Find where the given text appears and provide that cell's center as [X, Y] coordinate. 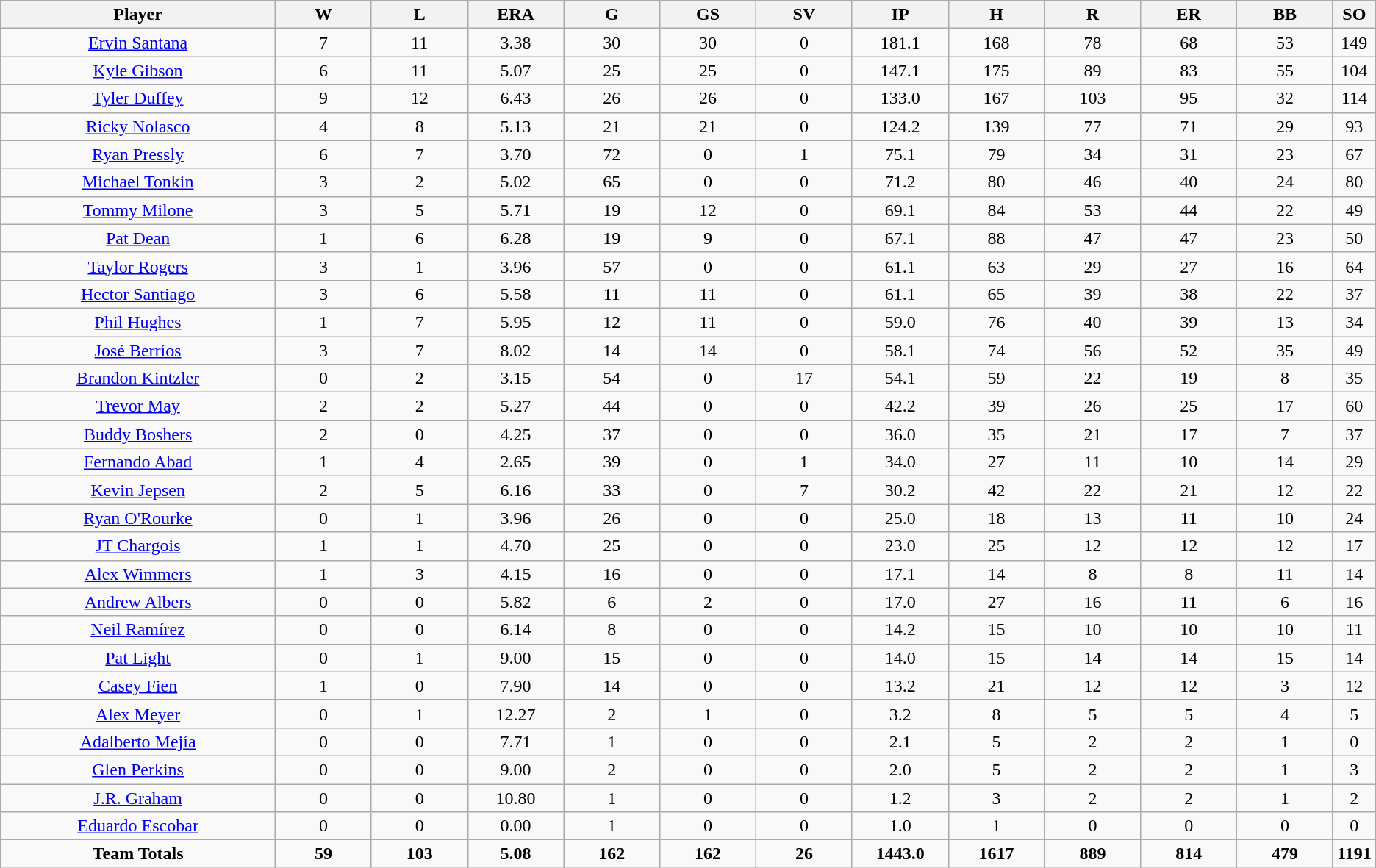
75.1 [900, 154]
4.70 [516, 546]
5.08 [516, 854]
3.70 [516, 154]
BB [1285, 15]
Eduardo Escobar [138, 826]
139 [997, 126]
104 [1354, 71]
42 [997, 490]
71 [1189, 126]
Glen Perkins [138, 770]
Alex Wimmers [138, 574]
77 [1092, 126]
Michael Tonkin [138, 182]
54 [612, 379]
SV [804, 15]
Ricky Nolasco [138, 126]
67 [1354, 154]
1.2 [900, 797]
46 [1092, 182]
88 [997, 238]
Brandon Kintzler [138, 379]
34.0 [900, 462]
74 [997, 351]
Casey Fien [138, 686]
JT Chargois [138, 546]
Player [138, 15]
5.71 [516, 210]
GS [709, 15]
5.07 [516, 71]
5.95 [516, 322]
Trevor May [138, 406]
2.65 [516, 462]
114 [1354, 98]
1617 [997, 854]
5.13 [516, 126]
Kyle Gibson [138, 71]
12.27 [516, 714]
1191 [1354, 854]
31 [1189, 154]
1.0 [900, 826]
R [1092, 15]
124.2 [900, 126]
17.1 [900, 574]
L [419, 15]
W [323, 15]
IP [900, 15]
33 [612, 490]
10.80 [516, 797]
14.0 [900, 658]
J.R. Graham [138, 797]
83 [1189, 71]
Taylor Rogers [138, 266]
93 [1354, 126]
5.58 [516, 294]
Tyler Duffey [138, 98]
95 [1189, 98]
3.38 [516, 43]
57 [612, 266]
147.1 [900, 71]
60 [1354, 406]
59.0 [900, 322]
6.16 [516, 490]
68 [1189, 43]
36.0 [900, 434]
6.14 [516, 630]
1443.0 [900, 854]
63 [997, 266]
168 [997, 43]
79 [997, 154]
5.82 [516, 602]
64 [1354, 266]
Hector Santiago [138, 294]
4.15 [516, 574]
7.90 [516, 686]
149 [1354, 43]
Pat Light [138, 658]
3.2 [900, 714]
56 [1092, 351]
6.28 [516, 238]
Buddy Boshers [138, 434]
6.43 [516, 98]
17.0 [900, 602]
76 [997, 322]
175 [997, 71]
2.0 [900, 770]
50 [1354, 238]
84 [997, 210]
42.2 [900, 406]
Ervin Santana [138, 43]
78 [1092, 43]
14.2 [900, 630]
18 [997, 518]
SO [1354, 15]
479 [1285, 854]
5.27 [516, 406]
25.0 [900, 518]
89 [1092, 71]
Team Totals [138, 854]
Tommy Milone [138, 210]
54.1 [900, 379]
8.02 [516, 351]
38 [1189, 294]
Phil Hughes [138, 322]
23.0 [900, 546]
7.71 [516, 742]
55 [1285, 71]
ER [1189, 15]
13.2 [900, 686]
G [612, 15]
Ryan Pressly [138, 154]
ERA [516, 15]
32 [1285, 98]
Andrew Albers [138, 602]
Pat Dean [138, 238]
52 [1189, 351]
167 [997, 98]
H [997, 15]
5.02 [516, 182]
José Berríos [138, 351]
814 [1189, 854]
Alex Meyer [138, 714]
889 [1092, 854]
71.2 [900, 182]
0.00 [516, 826]
69.1 [900, 210]
2.1 [900, 742]
181.1 [900, 43]
58.1 [900, 351]
Neil Ramírez [138, 630]
Fernando Abad [138, 462]
4.25 [516, 434]
Adalberto Mejía [138, 742]
30.2 [900, 490]
Ryan O'Rourke [138, 518]
67.1 [900, 238]
133.0 [900, 98]
Kevin Jepsen [138, 490]
3.15 [516, 379]
72 [612, 154]
